Capture the cell that displays the provided text and extract its [X, Y] central coordinate. 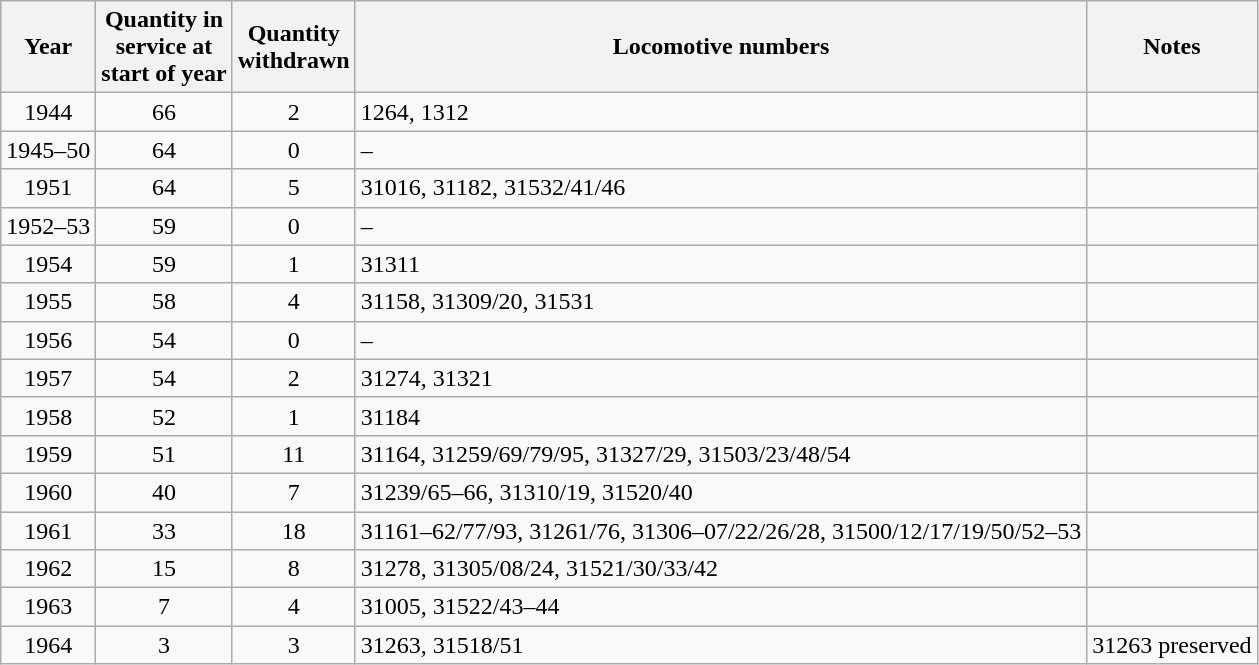
31278, 31305/08/24, 31521/30/33/42 [721, 569]
1955 [48, 302]
1954 [48, 264]
1962 [48, 569]
1264, 1312 [721, 112]
15 [164, 569]
1945–50 [48, 150]
1956 [48, 340]
31158, 31309/20, 31531 [721, 302]
1959 [48, 454]
58 [164, 302]
31263 preserved [1172, 645]
31274, 31321 [721, 378]
Quantity inservice atstart of year [164, 47]
31263, 31518/51 [721, 645]
Locomotive numbers [721, 47]
31161–62/77/93, 31261/76, 31306–07/22/26/28, 31500/12/17/19/50/52–53 [721, 531]
1958 [48, 416]
33 [164, 531]
5 [294, 188]
1957 [48, 378]
66 [164, 112]
31016, 31182, 31532/41/46 [721, 188]
1944 [48, 112]
1964 [48, 645]
18 [294, 531]
1960 [48, 492]
31239/65–66, 31310/19, 31520/40 [721, 492]
52 [164, 416]
40 [164, 492]
11 [294, 454]
31164, 31259/69/79/95, 31327/29, 31503/23/48/54 [721, 454]
31005, 31522/43–44 [721, 607]
31311 [721, 264]
51 [164, 454]
31184 [721, 416]
1951 [48, 188]
8 [294, 569]
Year [48, 47]
1952–53 [48, 226]
Notes [1172, 47]
1963 [48, 607]
Quantitywithdrawn [294, 47]
1961 [48, 531]
